Provide the (X, Y) coordinate of the cell's center where the given text is located.  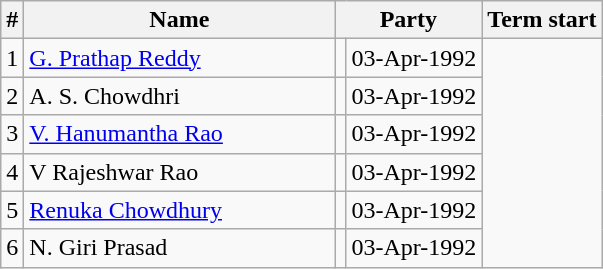
G. Prathap Reddy (180, 58)
1 (12, 58)
N. Giri Prasad (180, 248)
Name (180, 20)
6 (12, 248)
Term start (542, 20)
4 (12, 172)
A. S. Chowdhri (180, 96)
3 (12, 134)
5 (12, 210)
Renuka Chowdhury (180, 210)
# (12, 20)
V Rajeshwar Rao (180, 172)
Party (408, 20)
V. Hanumantha Rao (180, 134)
2 (12, 96)
